Output the (x, y) coordinate of the center of the cell containing the given text.  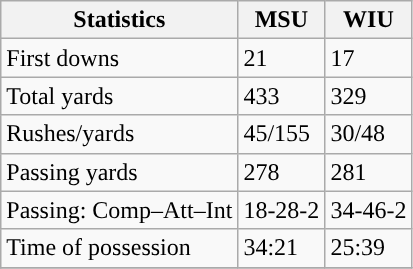
Statistics (120, 20)
21 (282, 58)
18-28-2 (282, 210)
Time of possession (120, 248)
Rushes/yards (120, 134)
Total yards (120, 96)
278 (282, 172)
Passing yards (120, 172)
30/48 (368, 134)
329 (368, 96)
34:21 (282, 248)
34-46-2 (368, 210)
17 (368, 58)
45/155 (282, 134)
281 (368, 172)
First downs (120, 58)
433 (282, 96)
Passing: Comp–Att–Int (120, 210)
25:39 (368, 248)
WIU (368, 20)
MSU (282, 20)
